Identify which cell holds the provided text, then report its (x, y) central coordinate. 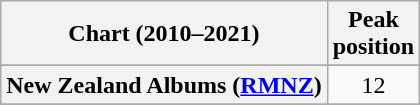
Peakposition (373, 34)
12 (373, 85)
Chart (2010–2021) (164, 34)
New Zealand Albums (RMNZ) (164, 85)
